For the text-containing cell, return its midpoint in [x, y] coordinate format. 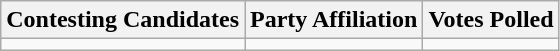
Votes Polled [491, 20]
Party Affiliation [334, 20]
Contesting Candidates [123, 20]
